Detect which cell encompasses the target text, then output its [x, y] center coordinate. 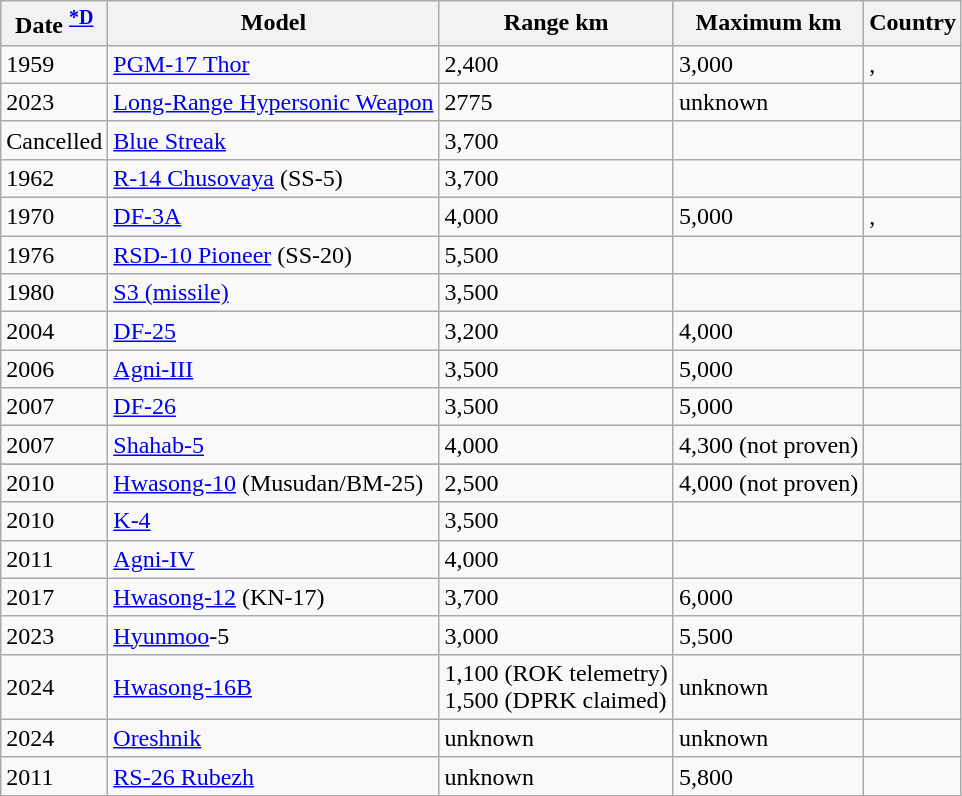
4,000 (not proven) [768, 483]
RS-26 Rubezh [274, 776]
2004 [54, 331]
Hwasong-12 (KN-17) [274, 597]
2,400 [556, 64]
Model [274, 24]
R-14 Chusovaya (SS-5) [274, 178]
Cancelled [54, 140]
Maximum km [768, 24]
1976 [54, 255]
DF-25 [274, 331]
5,800 [768, 776]
Range km [556, 24]
2775 [556, 102]
1970 [54, 217]
2,500 [556, 483]
1962 [54, 178]
Country [913, 24]
S3 (missile) [274, 293]
Long-Range Hypersonic Weapon [274, 102]
PGM-17 Thor [274, 64]
Date *D [54, 24]
Agni-IV [274, 559]
DF-26 [274, 407]
1959 [54, 64]
Shahab-5 [274, 445]
1980 [54, 293]
Agni-III [274, 369]
Hyunmoo-5 [274, 635]
4,300 (not proven) [768, 445]
Blue Streak [274, 140]
1,100 (ROK telemetry)1,500 (DPRK claimed) [556, 686]
Oreshnik [274, 738]
RSD-10 Pioneer (SS-20) [274, 255]
K-4 [274, 521]
2006 [54, 369]
2017 [54, 597]
Hwasong-16B [274, 686]
DF-3A [274, 217]
3,200 [556, 331]
Hwasong-10 (Musudan/BM-25) [274, 483]
6,000 [768, 597]
